From the cell containing the given text, extract its center point as [x, y] coordinate. 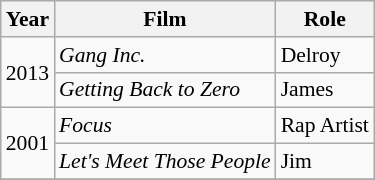
Rap Artist [325, 126]
Let's Meet Those People [165, 162]
2001 [28, 144]
2013 [28, 72]
Getting Back to Zero [165, 90]
Focus [165, 126]
James [325, 90]
Role [325, 19]
Jim [325, 162]
Delroy [325, 55]
Year [28, 19]
Gang Inc. [165, 55]
Film [165, 19]
